Provide the (x, y) coordinate of the cell's center where the given text is located.  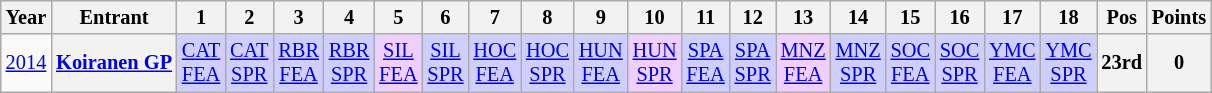
SOCSPR (960, 63)
CATSPR (249, 63)
YMCSPR (1068, 63)
16 (960, 17)
11 (705, 17)
8 (548, 17)
HOCFEA (494, 63)
MNZFEA (804, 63)
23rd (1122, 63)
0 (1179, 63)
1 (201, 17)
SPASPR (753, 63)
14 (858, 17)
12 (753, 17)
CATFEA (201, 63)
YMCFEA (1012, 63)
13 (804, 17)
RBRSPR (349, 63)
6 (445, 17)
7 (494, 17)
17 (1012, 17)
3 (298, 17)
15 (910, 17)
2014 (26, 63)
10 (655, 17)
SOCFEA (910, 63)
RBRFEA (298, 63)
SPAFEA (705, 63)
SILFEA (398, 63)
Year (26, 17)
Pos (1122, 17)
4 (349, 17)
HUNSPR (655, 63)
Koiranen GP (114, 63)
HOCSPR (548, 63)
HUNFEA (601, 63)
Points (1179, 17)
SILSPR (445, 63)
18 (1068, 17)
Entrant (114, 17)
5 (398, 17)
MNZSPR (858, 63)
2 (249, 17)
9 (601, 17)
